Provide the (X, Y) coordinate of the cell's center where the given text is located.  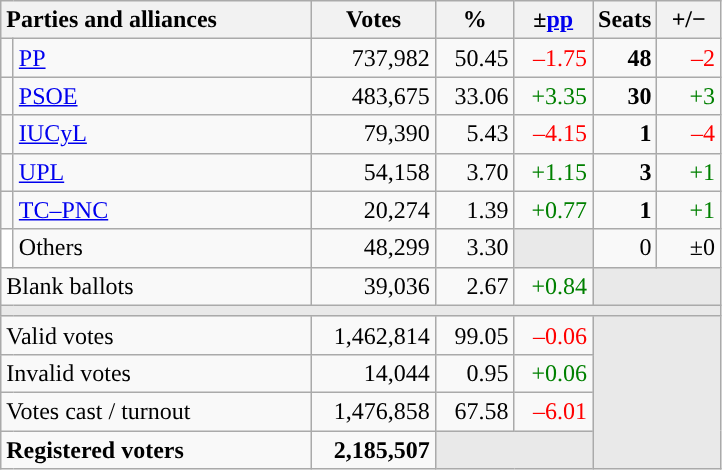
54,158 (374, 172)
48 (624, 58)
+3 (689, 96)
737,982 (374, 58)
1.39 (474, 210)
0.95 (474, 373)
33.06 (474, 96)
48,299 (374, 248)
Valid votes (156, 335)
2,185,507 (374, 449)
–4 (689, 134)
+/− (689, 20)
Parties and alliances (156, 20)
–1.75 (554, 58)
50.45 (474, 58)
Votes (374, 20)
2.67 (474, 286)
Seats (624, 20)
67.58 (474, 411)
30 (624, 96)
+0.84 (554, 286)
1,462,814 (374, 335)
483,675 (374, 96)
5.43 (474, 134)
14,044 (374, 373)
Registered voters (156, 449)
Votes cast / turnout (156, 411)
3.30 (474, 248)
TC–PNC (162, 210)
1,476,858 (374, 411)
–0.06 (554, 335)
% (474, 20)
±pp (554, 20)
+3.35 (554, 96)
Invalid votes (156, 373)
99.05 (474, 335)
39,036 (374, 286)
20,274 (374, 210)
IUCyL (162, 134)
3 (624, 172)
79,390 (374, 134)
Others (162, 248)
–4.15 (554, 134)
UPL (162, 172)
–6.01 (554, 411)
–2 (689, 58)
PSOE (162, 96)
±0 (689, 248)
+1.15 (554, 172)
0 (624, 248)
PP (162, 58)
3.70 (474, 172)
Blank ballots (156, 286)
+0.06 (554, 373)
+0.77 (554, 210)
